Scan for the cell matching the given text and deliver its [x, y] coordinate at center. 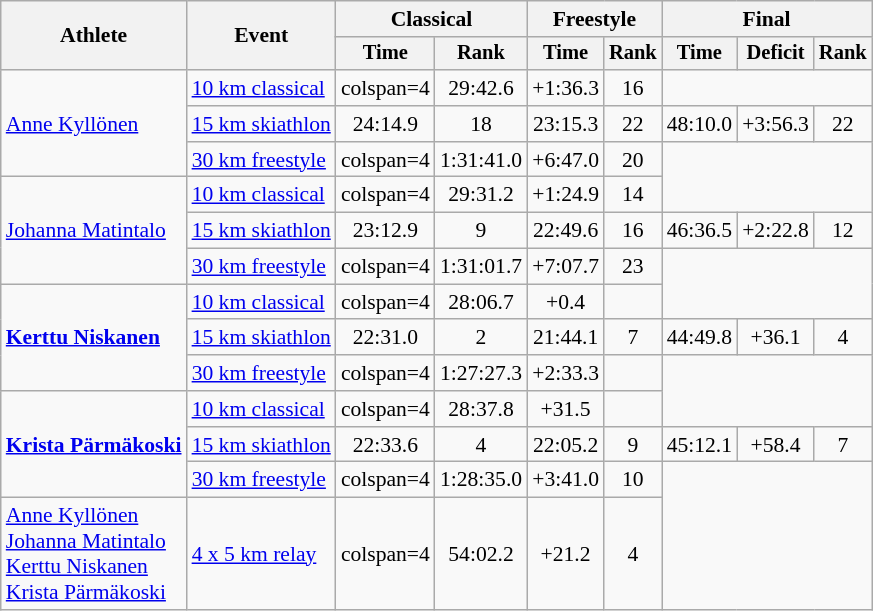
Final [767, 19]
Deficit [776, 54]
28:37.8 [481, 409]
21:44.1 [566, 338]
1:28:35.0 [481, 480]
Anne Kyllönen [94, 124]
1:31:41.0 [481, 160]
Krista Pärmäkoski [94, 444]
12 [843, 231]
Athlete [94, 36]
+3:56.3 [776, 124]
22:49.6 [566, 231]
45:12.1 [700, 445]
23:15.3 [566, 124]
54:02.2 [481, 554]
Anne KyllönenJohanna MatintaloKerttu NiskanenKrista Pärmäkoski [94, 554]
23 [633, 267]
22:05.2 [566, 445]
+3:41.0 [566, 480]
44:49.8 [700, 338]
1:27:27.3 [481, 373]
24:14.9 [386, 124]
22:33.6 [386, 445]
Event [262, 36]
28:06.7 [481, 302]
29:31.2 [481, 195]
2 [481, 338]
Freestyle [594, 19]
20 [633, 160]
+31.5 [566, 409]
10 [633, 480]
Kerttu Niskanen [94, 338]
14 [633, 195]
Johanna Matintalo [94, 230]
18 [481, 124]
22:31.0 [386, 338]
+58.4 [776, 445]
+1:36.3 [566, 88]
+2:22.8 [776, 231]
Classical [432, 19]
1:31:01.7 [481, 267]
+21.2 [566, 554]
+7:07.7 [566, 267]
29:42.6 [481, 88]
+2:33.3 [566, 373]
48:10.0 [700, 124]
+6:47.0 [566, 160]
4 x 5 km relay [262, 554]
23:12.9 [386, 231]
+0.4 [566, 302]
46:36.5 [700, 231]
+36.1 [776, 338]
+1:24.9 [566, 195]
